Output the [x, y] coordinate of the center of the cell containing the given text.  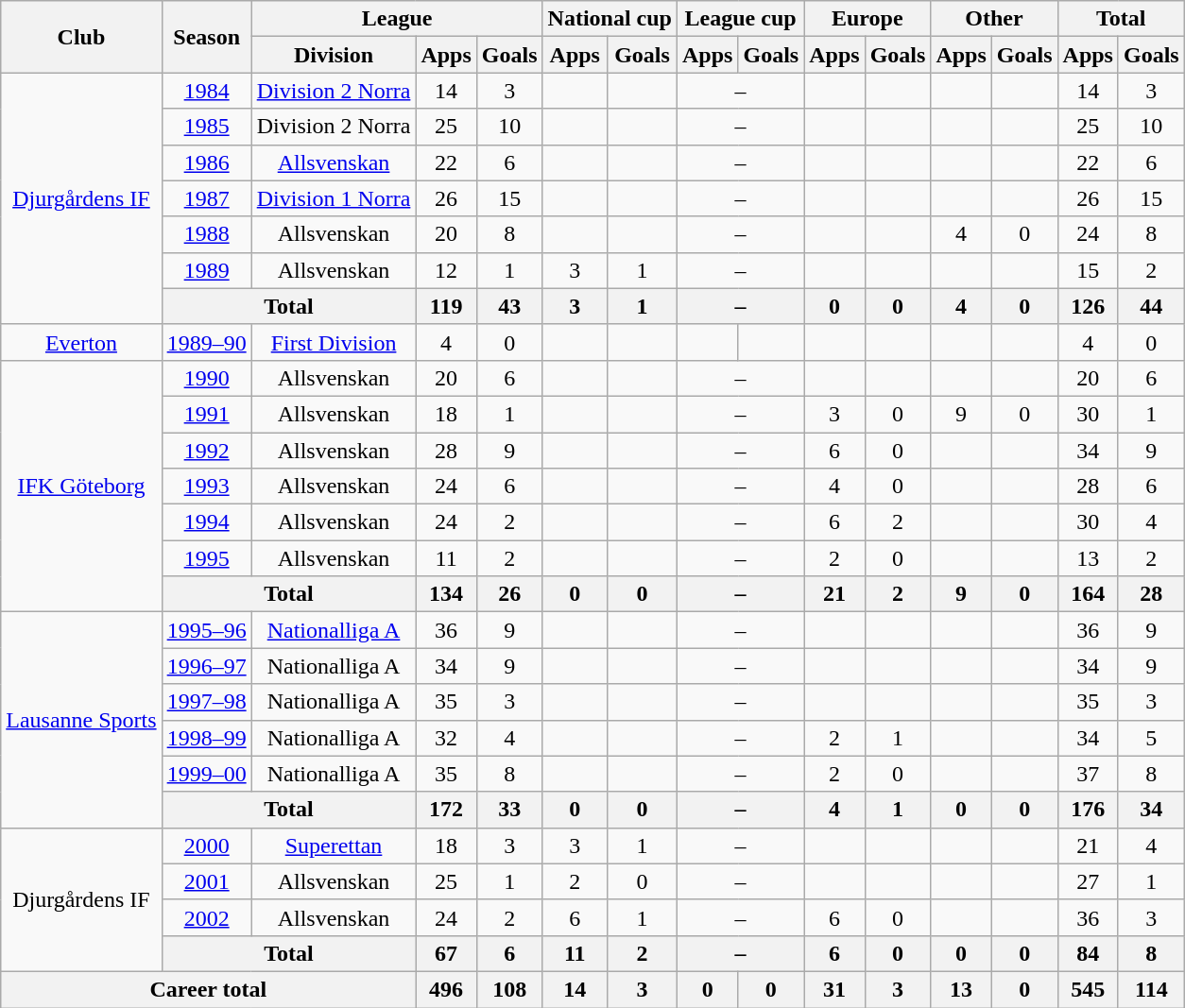
2000 [206, 846]
Europe [867, 19]
172 [446, 810]
43 [509, 306]
1988 [206, 234]
League cup [741, 19]
League [397, 19]
First Division [334, 342]
1998–99 [206, 738]
Club [81, 37]
1987 [206, 198]
27 [1088, 881]
67 [446, 953]
Division [334, 55]
1985 [206, 127]
1997–98 [206, 702]
1991 [206, 414]
1990 [206, 378]
5 [1151, 738]
108 [509, 989]
Career total [208, 989]
1996–97 [206, 666]
1989 [206, 270]
Lausanne Sports [81, 720]
176 [1088, 810]
164 [1088, 594]
119 [446, 306]
National cup [610, 19]
1989–90 [206, 342]
Other [994, 19]
545 [1088, 989]
37 [1088, 774]
496 [446, 989]
2001 [206, 881]
31 [834, 989]
Division 1 Norra [334, 198]
2002 [206, 917]
1992 [206, 451]
12 [446, 270]
134 [446, 594]
IFK Göteborg [81, 486]
84 [1088, 953]
Everton [81, 342]
1995–96 [206, 630]
126 [1088, 306]
44 [1151, 306]
32 [446, 738]
1995 [206, 558]
1984 [206, 91]
1986 [206, 162]
33 [509, 810]
1999–00 [206, 774]
Superettan [334, 846]
1994 [206, 522]
Season [206, 37]
1993 [206, 487]
114 [1151, 989]
